Scan for the cell matching the given text and deliver its [x, y] coordinate at center. 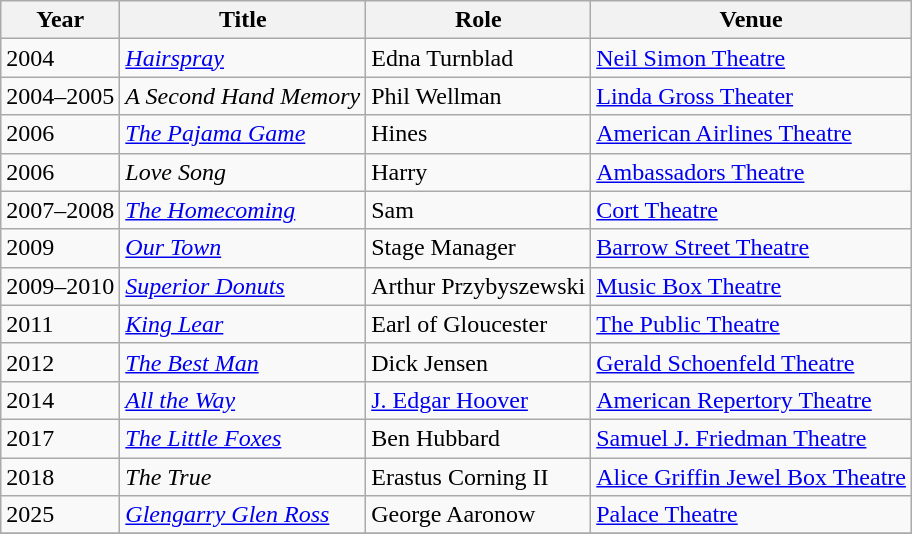
2007–2008 [60, 210]
Dick Jensen [478, 362]
Alice Griffin Jewel Box Theatre [752, 477]
Gerald Schoenfeld Theatre [752, 362]
Title [243, 20]
Phil Wellman [478, 96]
2018 [60, 477]
Our Town [243, 248]
Ben Hubbard [478, 438]
American Repertory Theatre [752, 400]
Linda Gross Theater [752, 96]
American Airlines Theatre [752, 134]
Arthur Przybyszewski [478, 286]
Role [478, 20]
The Best Man [243, 362]
Palace Theatre [752, 515]
The Pajama Game [243, 134]
2012 [60, 362]
2014 [60, 400]
Stage Manager [478, 248]
The Little Foxes [243, 438]
Glengarry Glen Ross [243, 515]
Superior Donuts [243, 286]
Love Song [243, 172]
2011 [60, 324]
2004 [60, 58]
Barrow Street Theatre [752, 248]
Neil Simon Theatre [752, 58]
Samuel J. Friedman Theatre [752, 438]
Venue [752, 20]
Cort Theatre [752, 210]
Erastus Corning II [478, 477]
Sam [478, 210]
Edna Turnblad [478, 58]
J. Edgar Hoover [478, 400]
2009 [60, 248]
George Aaronow [478, 515]
Year [60, 20]
Ambassadors Theatre [752, 172]
2025 [60, 515]
2017 [60, 438]
Hairspray [243, 58]
A Second Hand Memory [243, 96]
Music Box Theatre [752, 286]
Harry [478, 172]
2009–2010 [60, 286]
Earl of Gloucester [478, 324]
2004–2005 [60, 96]
The Homecoming [243, 210]
The Public Theatre [752, 324]
All the Way [243, 400]
Hines [478, 134]
King Lear [243, 324]
The True [243, 477]
